Determine the [x, y] coordinate at the center of the cell enclosing the given text.  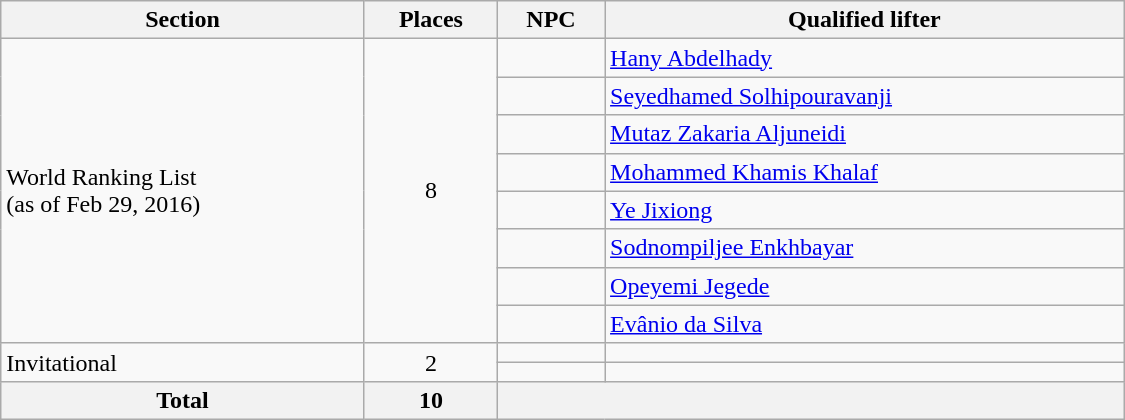
Hany Abdelhady [865, 58]
Sodnompiljee Enkhbayar [865, 248]
Mohammed Khamis Khalaf [865, 172]
Section [183, 20]
Evânio da Silva [865, 324]
NPC [550, 20]
World Ranking List(as of Feb 29, 2016) [183, 191]
Places [430, 20]
Opeyemi Jegede [865, 286]
Total [183, 400]
2 [430, 362]
Ye Jixiong [865, 210]
Invitational [183, 362]
Mutaz Zakaria Aljuneidi [865, 134]
10 [430, 400]
Seyedhamed Solhipouravanji [865, 96]
Qualified lifter [865, 20]
8 [430, 191]
